Return the (X, Y) coordinate for the center point of the cell that contains the specified text.  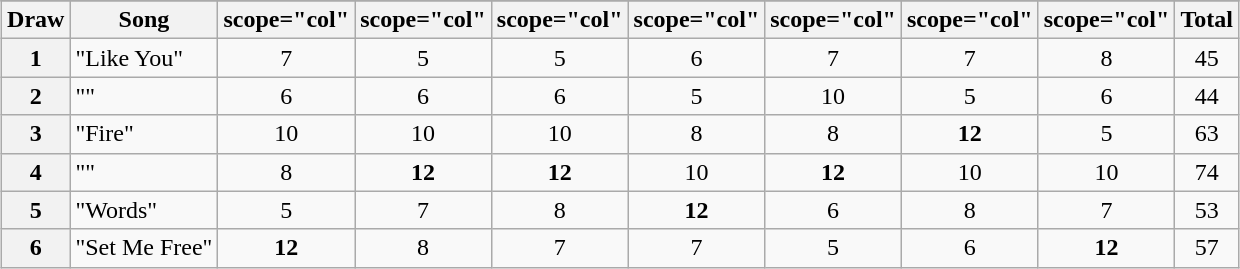
"Like You" (144, 58)
45 (1207, 58)
3 (36, 134)
2 (36, 96)
4 (36, 172)
63 (1207, 134)
"Fire" (144, 134)
53 (1207, 210)
57 (1207, 248)
Total (1207, 20)
74 (1207, 172)
"Words" (144, 210)
1 (36, 58)
Draw (36, 20)
44 (1207, 96)
Song (144, 20)
"Set Me Free" (144, 248)
